Locate the cell with the specified text and output its [X, Y] center coordinate. 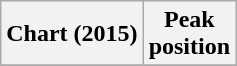
Peakposition [189, 34]
Chart (2015) [72, 34]
